Detect which cell encompasses the target text, then output its [X, Y] center coordinate. 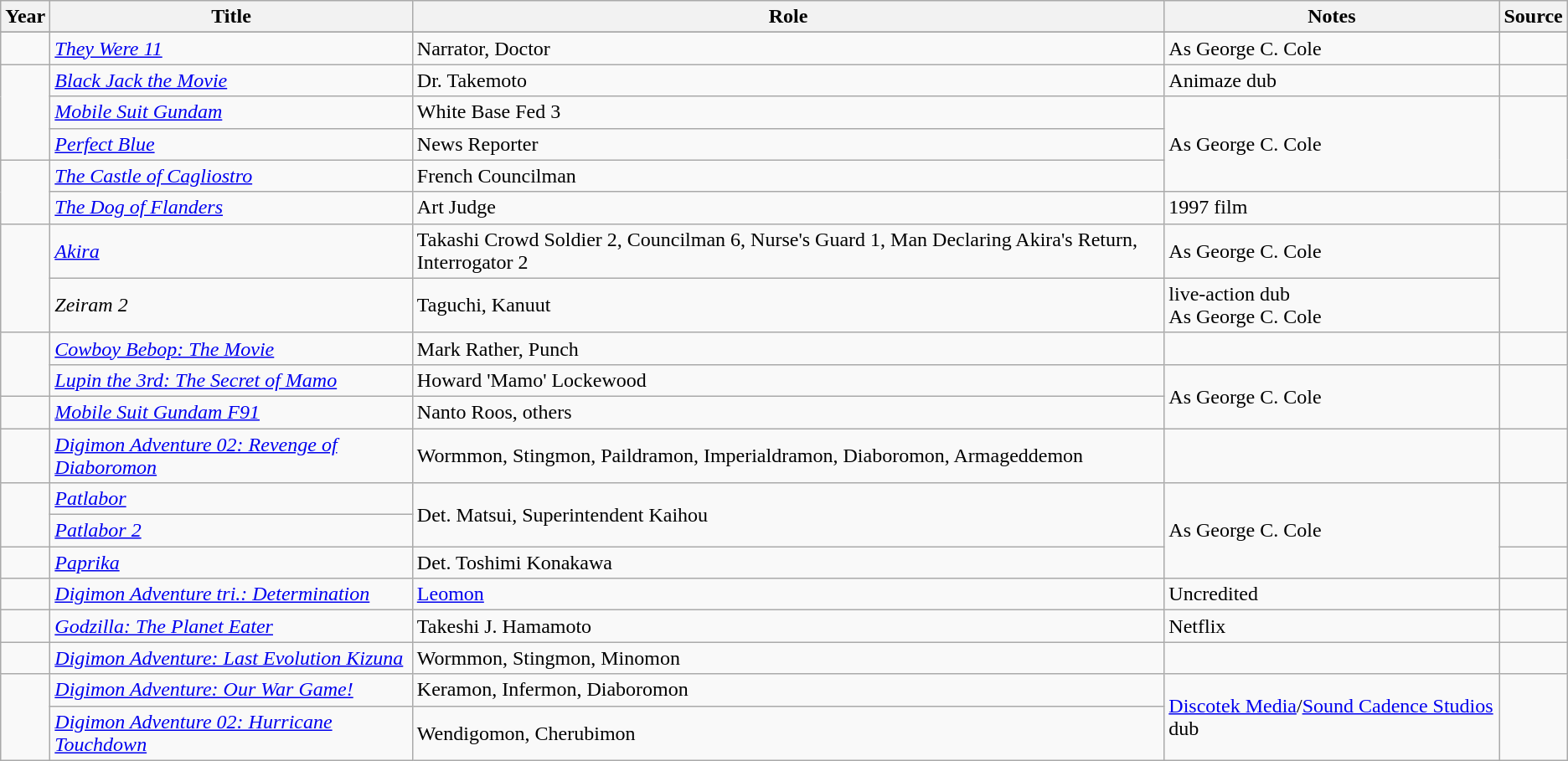
Paprika [231, 563]
Narrator, Doctor [787, 49]
Year [25, 17]
Mark Rather, Punch [787, 348]
live-action dubAs George C. Cole [1332, 305]
Digimon Adventure: Our War Game! [231, 690]
The Dog of Flanders [231, 208]
They Were 11 [231, 49]
Dr. Takemoto [787, 80]
Cowboy Bebop: The Movie [231, 348]
Wormmon, Stingmon, Paildramon, Imperialdramon, Diaboromon, Armageddemon [787, 455]
French Councilman [787, 176]
1997 film [1332, 208]
Netflix [1332, 626]
Godzilla: The Planet Eater [231, 626]
The Castle of Cagliostro [231, 176]
Akira [231, 251]
Howard 'Mamo' Lockewood [787, 380]
Wendigomon, Cherubimon [787, 733]
Art Judge [787, 208]
Lupin the 3rd: The Secret of Mamo [231, 380]
News Reporter [787, 144]
Digimon Adventure tri.: Determination [231, 594]
Taguchi, Kanuut [787, 305]
Black Jack the Movie [231, 80]
Mobile Suit Gundam [231, 112]
Perfect Blue [231, 144]
Patlabor 2 [231, 531]
Patlabor [231, 499]
Det. Matsui, Superintendent Kaihou [787, 515]
White Base Fed 3 [787, 112]
Takashi Crowd Soldier 2, Councilman 6, Nurse's Guard 1, Man Declaring Akira's Return, Interrogator 2 [787, 251]
Digimon Adventure: Last Evolution Kizuna [231, 658]
Digimon Adventure 02: Hurricane Touchdown [231, 733]
Nanto Roos, others [787, 412]
Source [1533, 17]
Leomon [787, 594]
Mobile Suit Gundam F91 [231, 412]
Role [787, 17]
Notes [1332, 17]
Keramon, Infermon, Diaboromon [787, 690]
Takeshi J. Hamamoto [787, 626]
Digimon Adventure 02: Revenge of Diaboromon [231, 455]
Uncredited [1332, 594]
Wormmon, Stingmon, Minomon [787, 658]
Animaze dub [1332, 80]
Det. Toshimi Konakawa [787, 563]
Discotek Media/Sound Cadence Studios dub [1332, 717]
Zeiram 2 [231, 305]
Title [231, 17]
